From the cell containing the given text, extract its center point as [x, y] coordinate. 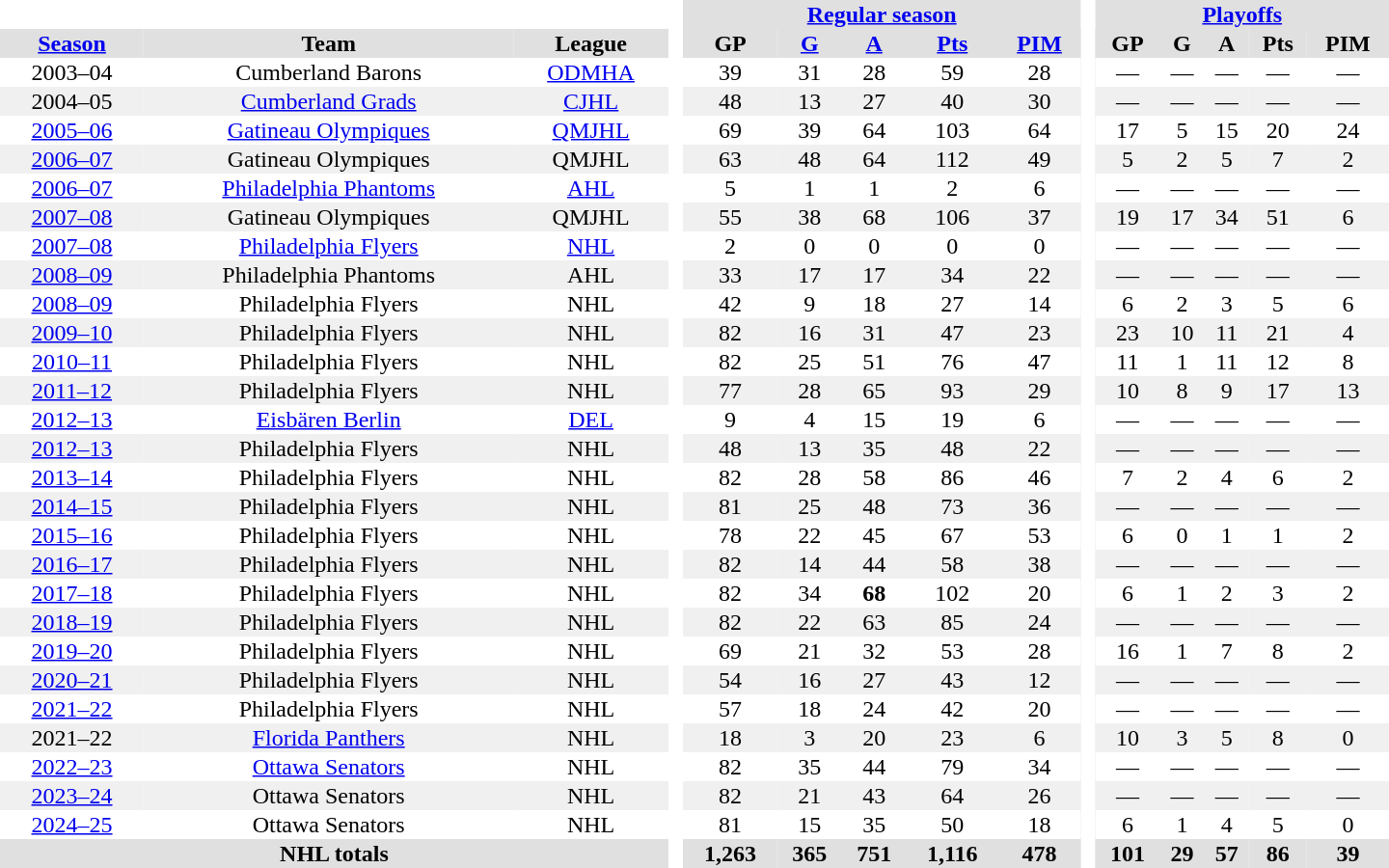
2016–17 [71, 564]
League [590, 43]
49 [1040, 159]
2005–06 [71, 130]
CJHL [590, 101]
79 [953, 767]
Eisbären Berlin [328, 420]
Regular season [882, 14]
2003–04 [71, 72]
102 [953, 593]
2018–19 [71, 622]
106 [953, 217]
37 [1040, 217]
751 [874, 854]
101 [1129, 854]
2013–14 [71, 477]
Florida Panthers [328, 738]
112 [953, 159]
2024–25 [71, 825]
103 [953, 130]
2015–16 [71, 535]
2019–20 [71, 651]
2011–12 [71, 391]
85 [953, 622]
Cumberland Barons [328, 72]
2017–18 [71, 593]
2022–23 [71, 767]
67 [953, 535]
ODMHA [590, 72]
76 [953, 362]
NHL totals [334, 854]
26 [1040, 796]
46 [1040, 477]
478 [1040, 854]
1,116 [953, 854]
65 [874, 391]
2010–11 [71, 362]
32 [874, 651]
2020–21 [71, 680]
Cumberland Grads [328, 101]
30 [1040, 101]
Season [71, 43]
50 [953, 825]
Playoffs [1242, 14]
73 [953, 506]
78 [730, 535]
40 [953, 101]
93 [953, 391]
365 [810, 854]
DEL [590, 420]
1,263 [730, 854]
2014–15 [71, 506]
Team [328, 43]
54 [730, 680]
77 [730, 391]
45 [874, 535]
2004–05 [71, 101]
2023–24 [71, 796]
2009–10 [71, 333]
59 [953, 72]
33 [730, 275]
36 [1040, 506]
55 [730, 217]
